Determine the (x, y) coordinate at the center of the cell enclosing the given text.  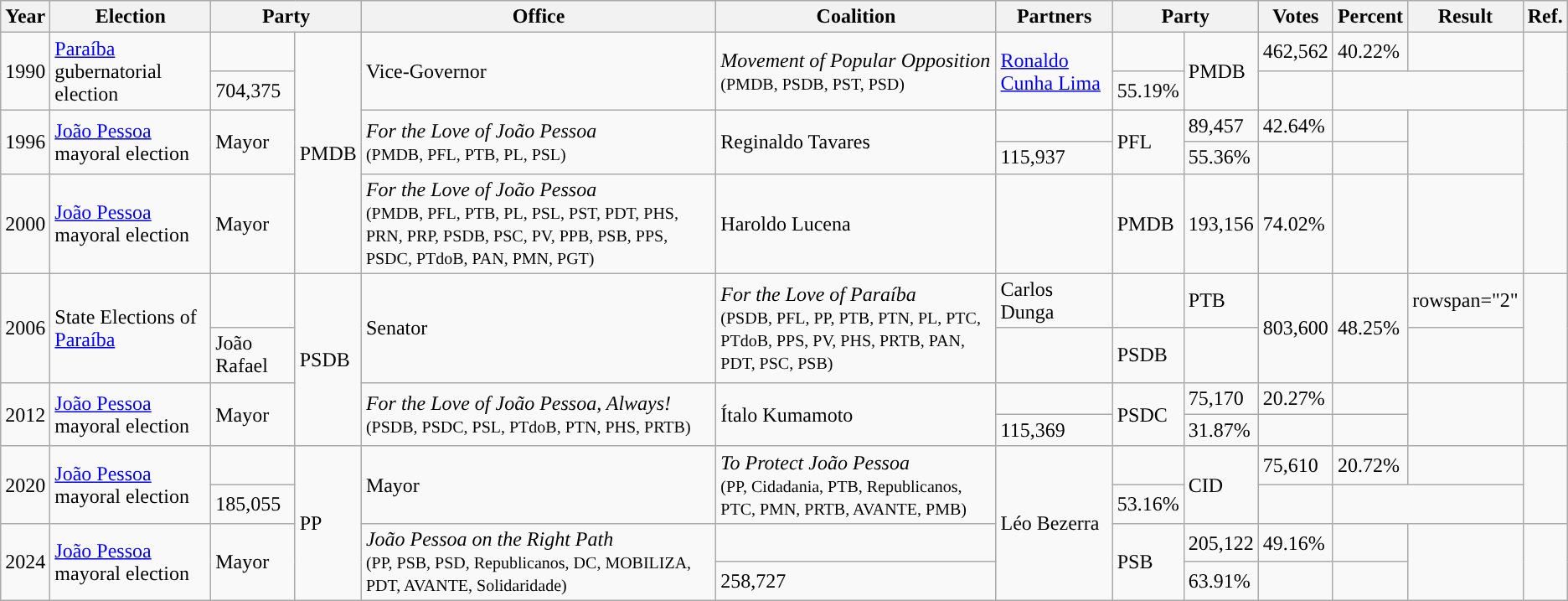
Ref. (1545, 17)
803,600 (1295, 328)
rowspan="2" (1466, 300)
42.64% (1295, 126)
185,055 (253, 504)
Office (538, 17)
75,170 (1221, 398)
2012 (25, 414)
2006 (25, 328)
48.25% (1370, 328)
Year (25, 17)
20.72% (1370, 465)
89,457 (1221, 126)
258,727 (856, 581)
55.36% (1221, 158)
75,610 (1295, 465)
João Rafael (253, 355)
Coalition (856, 17)
Reginaldo Tavares (856, 142)
To Protect João Pessoa(PP, Cidadania, PTB, Republicanos, PTC, PMN, PRTB, AVANTE, PMB) (856, 484)
Ítalo Kumamoto (856, 414)
Movement of Popular Opposition(PMDB, PSDB, PST, PSD) (856, 71)
João Pessoa on the Right Path(PP, PSB, PSD, Republicanos, DC, MOBILIZA, PDT, AVANTE, Solidaridade) (538, 562)
Léo Bezerra (1054, 523)
Election (131, 17)
2024 (25, 562)
74.02% (1295, 223)
1990 (25, 71)
PP (328, 523)
Senator (538, 328)
Percent (1370, 17)
For the Love of João Pessoa(PMDB, PFL, PTB, PL, PSL, PST, PDT, PHS, PRN, PRP, PSDB, PSC, PV, PPB, PSB, PPS, PSDC, PTdoB, PAN, PMN, PGT) (538, 223)
Vice-Governor (538, 71)
40.22% (1370, 52)
115,369 (1054, 430)
31.87% (1221, 430)
PFL (1148, 142)
Paraíba gubernatorial election (131, 71)
63.91% (1221, 581)
PSDC (1148, 414)
Votes (1295, 17)
55.19% (1148, 91)
49.16% (1295, 542)
For the Love of João Pessoa, Always!(PSDB, PSDC, PSL, PTdoB, PTN, PHS, PRTB) (538, 414)
CID (1221, 484)
For the Love of Paraíba(PSDB, PFL, PP, PTB, PTN, PL, PTC, PTdoB, PPS, PV, PHS, PRTB, PAN, PDT, PSC, PSB) (856, 328)
For the Love of João Pessoa(PMDB, PFL, PTB, PL, PSL) (538, 142)
Haroldo Lucena (856, 223)
462,562 (1295, 52)
115,937 (1054, 158)
Ronaldo Cunha Lima (1054, 71)
205,122 (1221, 542)
20.27% (1295, 398)
193,156 (1221, 223)
704,375 (253, 91)
PTB (1221, 300)
2000 (25, 223)
State Elections of Paraíba (131, 328)
Result (1466, 17)
1996 (25, 142)
Partners (1054, 17)
PSB (1148, 562)
2020 (25, 484)
53.16% (1148, 504)
Carlos Dunga (1054, 300)
